Output the (x, y) coordinate of the center of the cell containing the given text.  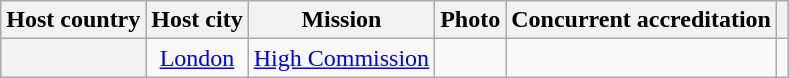
Host city (197, 20)
Mission (341, 20)
High Commission (341, 58)
Concurrent accreditation (642, 20)
London (197, 58)
Photo (470, 20)
Host country (74, 20)
